Identify which cell holds the provided text, then report its [x, y] central coordinate. 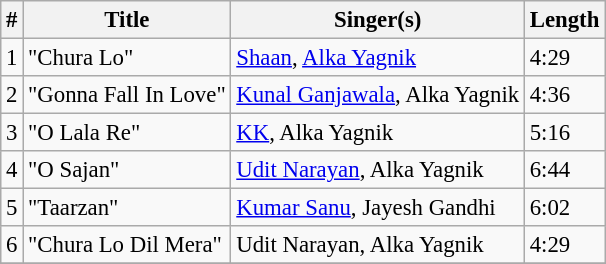
"Chura Lo Dil Mera" [127, 245]
Kumar Sanu, Jayesh Gandhi [378, 208]
2 [12, 95]
Shaan, Alka Yagnik [378, 58]
6:44 [564, 170]
6 [12, 245]
Singer(s) [378, 20]
5 [12, 208]
Length [564, 20]
"Taarzan" [127, 208]
1 [12, 58]
4 [12, 170]
3 [12, 133]
# [12, 20]
"Chura Lo" [127, 58]
5:16 [564, 133]
KK, Alka Yagnik [378, 133]
"O Lala Re" [127, 133]
6:02 [564, 208]
4:36 [564, 95]
"O Sajan" [127, 170]
"Gonna Fall In Love" [127, 95]
Kunal Ganjawala, Alka Yagnik [378, 95]
Title [127, 20]
